Return (X, Y) of the center of cell containing provided text 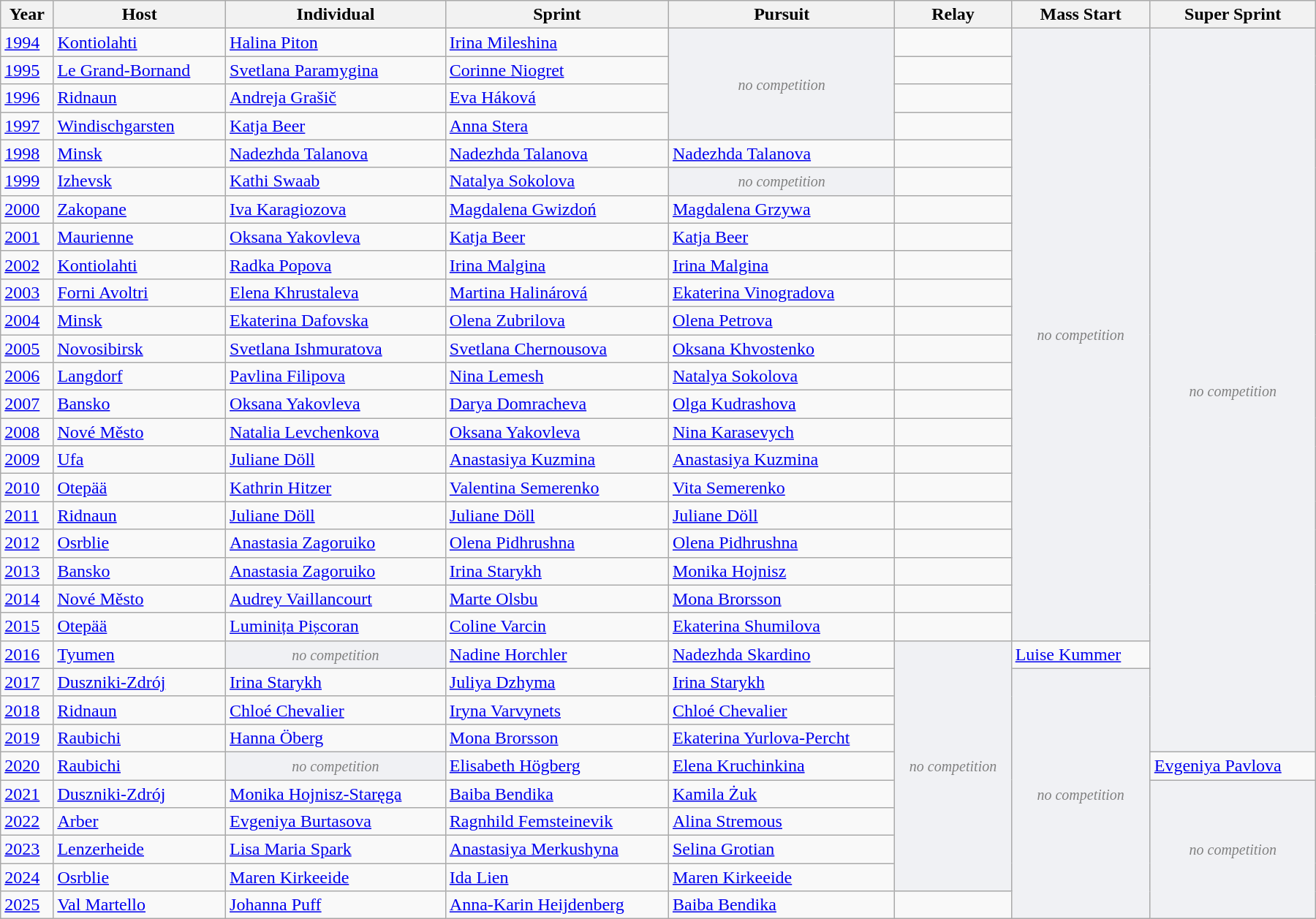
Olga Kudrashova (781, 404)
Audrey Vaillancourt (336, 599)
1999 (27, 181)
Zakopane (140, 209)
Lisa Maria Spark (336, 850)
Johanna Puff (336, 905)
Arber (140, 822)
2014 (27, 599)
Ida Lien (557, 877)
Elena Khrustaleva (336, 292)
1996 (27, 98)
Darya Domracheva (557, 404)
Oksana Khvostenko (781, 349)
2024 (27, 877)
Pavlina Filipova (336, 377)
Valentina Semerenko (557, 488)
2019 (27, 738)
2001 (27, 237)
Forni Avoltri (140, 292)
Natalia Levchenkova (336, 432)
2003 (27, 292)
2005 (27, 349)
Kamila Żuk (781, 793)
Monika Hojnisz-Staręga (336, 793)
2022 (27, 822)
Luise Kummer (1081, 654)
Olena Petrova (781, 320)
Anna-Karin Heijdenberg (557, 905)
Irina Mileshina (557, 42)
Super Sprint (1233, 15)
Corinne Niogret (557, 70)
2000 (27, 209)
2021 (27, 793)
2023 (27, 850)
Mass Start (1081, 15)
Halina Piton (336, 42)
Elisabeth Högberg (557, 765)
2010 (27, 488)
Svetlana Ishmuratova (336, 349)
Luminița Pișcoran (336, 627)
Alina Stremous (781, 822)
Monika Hojnisz (781, 571)
2004 (27, 320)
2011 (27, 515)
Martina Halinárová (557, 292)
Andreja Grašič (336, 98)
1997 (27, 126)
2006 (27, 377)
Pursuit (781, 15)
1995 (27, 70)
Year (27, 15)
Evgeniya Burtasova (336, 822)
Nina Karasevych (781, 432)
Iva Karagiozova (336, 209)
Maurienne (140, 237)
Ufa (140, 460)
Langdorf (140, 377)
Nadine Horchler (557, 654)
Magdalena Grzywa (781, 209)
2015 (27, 627)
2008 (27, 432)
2007 (27, 404)
Ekaterina Shumilova (781, 627)
1998 (27, 154)
Coline Varcin (557, 627)
Eva Háková (557, 98)
Anna Stera (557, 126)
Relay (953, 15)
Ekaterina Yurlova-Percht (781, 738)
Le Grand-Bornand (140, 70)
Sprint (557, 15)
2009 (27, 460)
Olena Zubrilova (557, 320)
Kathrin Hitzer (336, 488)
Nadezhda Skardino (781, 654)
Svetlana Paramygina (336, 70)
Izhevsk (140, 181)
Novosibirsk (140, 349)
Val Martello (140, 905)
2002 (27, 265)
Ragnhild Femsteinevik (557, 822)
Svetlana Chernousova (557, 349)
Ekaterina Vinogradova (781, 292)
Radka Popova (336, 265)
2017 (27, 682)
Evgeniya Pavlova (1233, 765)
2020 (27, 765)
Kathi Swaab (336, 181)
2025 (27, 905)
Selina Grotian (781, 850)
Lenzerheide (140, 850)
Tyumen (140, 654)
Magdalena Gwizdoń (557, 209)
Marte Olsbu (557, 599)
Windischgarsten (140, 126)
2018 (27, 710)
Iryna Varvynets (557, 710)
Anastasiya Merkushyna (557, 850)
1994 (27, 42)
Host (140, 15)
Vita Semerenko (781, 488)
Hanna Öberg (336, 738)
2016 (27, 654)
Nina Lemesh (557, 377)
2013 (27, 571)
2012 (27, 543)
Ekaterina Dafovska (336, 320)
Juliya Dzhyma (557, 682)
Elena Kruchinkina (781, 765)
Individual (336, 15)
